Search for the cell housing the specified text and yield its (x, y) center coordinate. 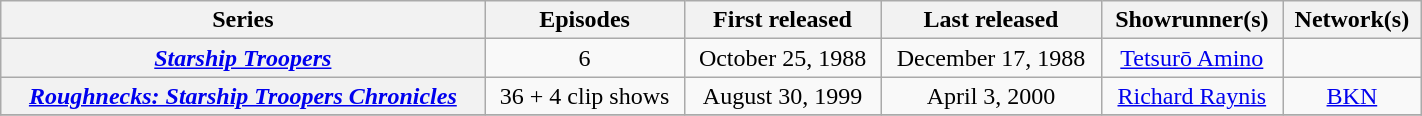
December 17, 1988 (991, 58)
Episodes (584, 20)
6 (584, 58)
36 + 4 clip shows (584, 96)
Tetsurō Amino (1192, 58)
Last released (991, 20)
August 30, 1999 (782, 96)
Starship Troopers (243, 58)
Showrunner(s) (1192, 20)
First released (782, 20)
April 3, 2000 (991, 96)
BKN (1352, 96)
Richard Raynis (1192, 96)
Series (243, 20)
October 25, 1988 (782, 58)
Roughnecks: Starship Troopers Chronicles (243, 96)
Network(s) (1352, 20)
